Capture the cell that displays the provided text and extract its [X, Y] central coordinate. 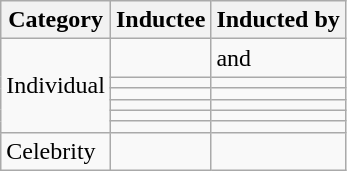
Inducted by [278, 20]
Individual [56, 86]
and [278, 58]
Category [56, 20]
Celebrity [56, 151]
Inductee [160, 20]
